Return (x, y) of the center of cell containing provided text 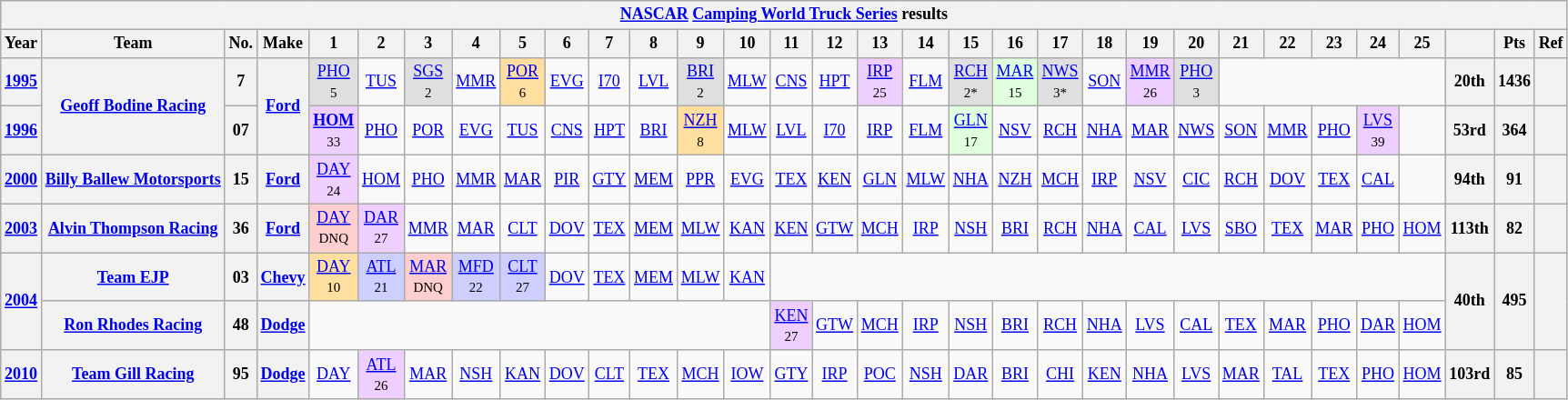
PIR (567, 179)
20 (1197, 44)
KEN27 (791, 325)
PPR (700, 179)
2 (382, 44)
NZH (1015, 179)
11 (791, 44)
NWS (1197, 131)
85 (1515, 375)
2010 (22, 375)
2000 (22, 179)
POC (879, 375)
Team EJP (133, 277)
10 (748, 44)
40th (1470, 302)
2003 (22, 228)
94th (1470, 179)
8 (654, 44)
Year (22, 44)
03 (240, 277)
CIC (1197, 179)
07 (240, 131)
NASCAR Camping World Truck Series results (784, 15)
LVS39 (1379, 131)
Ron Rhodes Racing (133, 325)
Alvin Thompson Racing (133, 228)
POR (427, 131)
103rd (1470, 375)
24 (1379, 44)
5 (523, 44)
PHO3 (1197, 82)
3 (427, 44)
18 (1104, 44)
Ref (1551, 44)
1 (334, 44)
82 (1515, 228)
PHO5 (334, 82)
95 (240, 375)
GLN (879, 179)
1436 (1515, 82)
14 (926, 44)
6 (567, 44)
IRP25 (879, 82)
21 (1241, 44)
MARDNQ (427, 277)
20th (1470, 82)
GLN17 (970, 131)
DAYDNQ (334, 228)
NWS3* (1060, 82)
CLT27 (523, 277)
48 (240, 325)
9 (700, 44)
22 (1288, 44)
1996 (22, 131)
25 (1422, 44)
MAR15 (1015, 82)
Billy Ballew Motorsports (133, 179)
BRI2 (700, 82)
23 (1334, 44)
MMR26 (1150, 82)
POR6 (523, 82)
36 (240, 228)
DAR27 (382, 228)
19 (1150, 44)
ATL21 (382, 277)
16 (1015, 44)
DAY (334, 375)
RCH2* (970, 82)
ATL26 (382, 375)
53rd (1470, 131)
SBO (1241, 228)
IOW (748, 375)
13 (879, 44)
91 (1515, 179)
1995 (22, 82)
Make (283, 44)
Chevy (283, 277)
DAY24 (334, 179)
HOM33 (334, 131)
12 (835, 44)
SGS2 (427, 82)
364 (1515, 131)
DAY10 (334, 277)
NZH8 (700, 131)
TAL (1288, 375)
Team (133, 44)
113th (1470, 228)
Geoff Bodine Racing (133, 105)
Pts (1515, 44)
2004 (22, 302)
4 (477, 44)
17 (1060, 44)
CHI (1060, 375)
No. (240, 44)
495 (1515, 302)
Team Gill Racing (133, 375)
MFD22 (477, 277)
